Detect which cell encompasses the target text, then output its [X, Y] center coordinate. 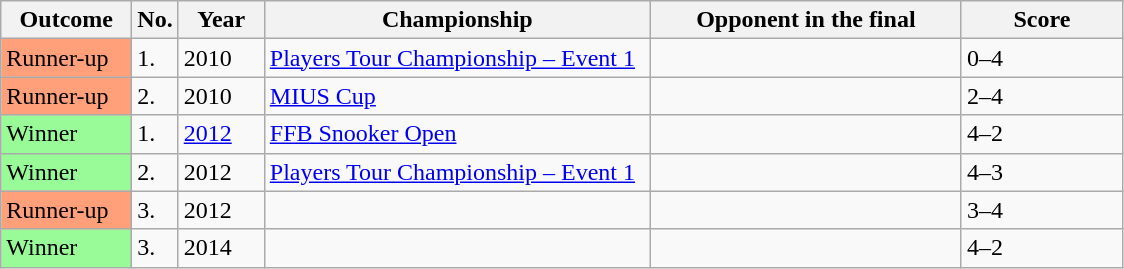
Outcome [66, 20]
Score [1042, 20]
2–4 [1042, 96]
MIUS Cup [457, 96]
FFB Snooker Open [457, 134]
Year [221, 20]
2014 [221, 248]
4–3 [1042, 172]
No. [155, 20]
0–4 [1042, 58]
Opponent in the final [806, 20]
Championship [457, 20]
3–4 [1042, 210]
